Determine the [x, y] coordinate at the center of the cell enclosing the given text.  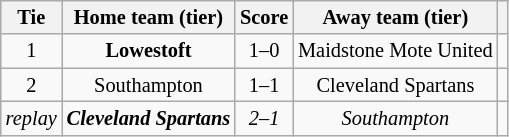
Home team (tier) [148, 17]
1–0 [264, 51]
1 [32, 51]
Away team (tier) [395, 17]
Maidstone Mote United [395, 51]
Score [264, 17]
replay [32, 118]
Tie [32, 17]
Lowestoft [148, 51]
2–1 [264, 118]
2 [32, 85]
1–1 [264, 85]
